Output the [x, y] coordinate of the center of the cell containing the given text.  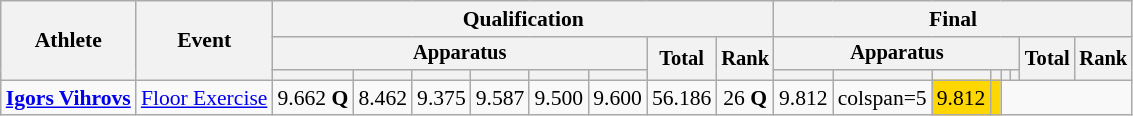
26 Q [745, 98]
Final [953, 19]
9.375 [442, 98]
9.500 [558, 98]
Floor Exercise [204, 98]
9.600 [618, 98]
Event [204, 40]
colspan=5 [882, 98]
9.587 [500, 98]
9.662 Q [312, 98]
56.186 [682, 98]
8.462 [382, 98]
Igors Vihrovs [68, 98]
Athlete [68, 40]
Qualification [523, 19]
